Search for the cell housing the specified text and yield its (X, Y) center coordinate. 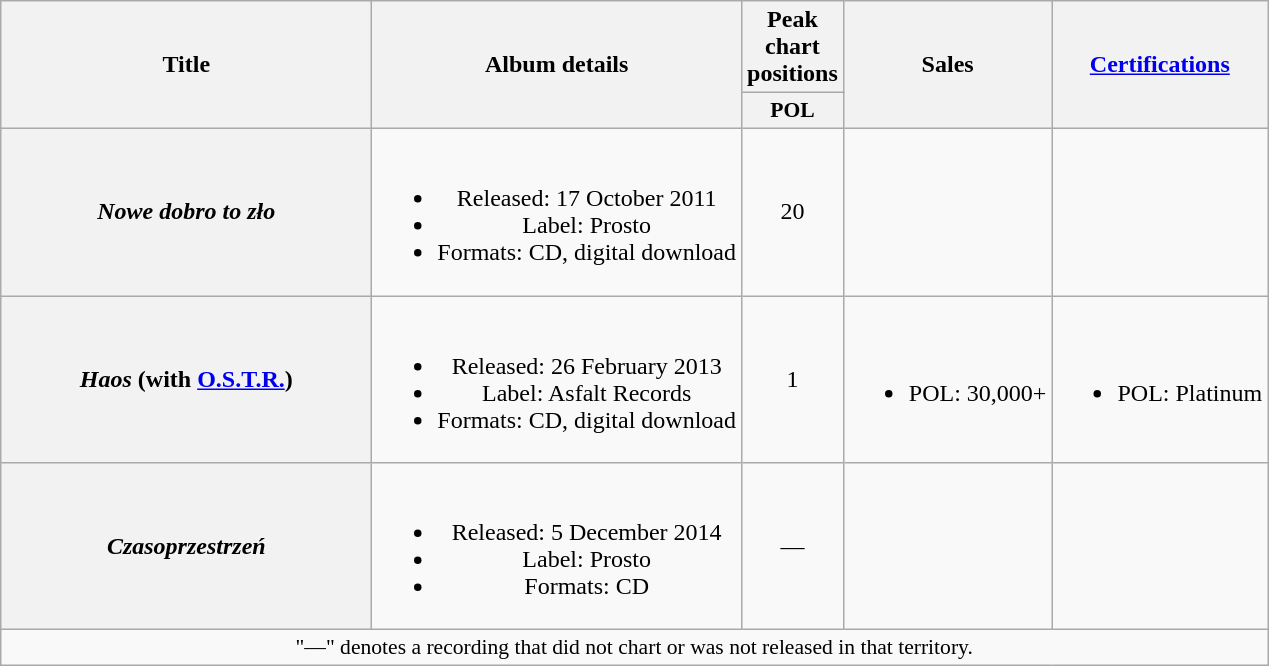
POL (793, 111)
Released: 5 December 2014Label: ProstoFormats: CD (557, 546)
POL: Platinum (1160, 380)
Certifications (1160, 65)
POL: 30,000+ (948, 380)
Peak chart positions (793, 47)
Nowe dobro to zło (186, 212)
Czasoprzestrzeń (186, 546)
Title (186, 65)
— (793, 546)
Released: 17 October 2011Label: ProstoFormats: CD, digital download (557, 212)
1 (793, 380)
"—" denotes a recording that did not chart or was not released in that territory. (634, 648)
20 (793, 212)
Sales (948, 65)
Album details (557, 65)
Haos (with O.S.T.R.) (186, 380)
Released: 26 February 2013Label: Asfalt RecordsFormats: CD, digital download (557, 380)
